Determine the (x, y) coordinate at the center of the cell enclosing the given text.  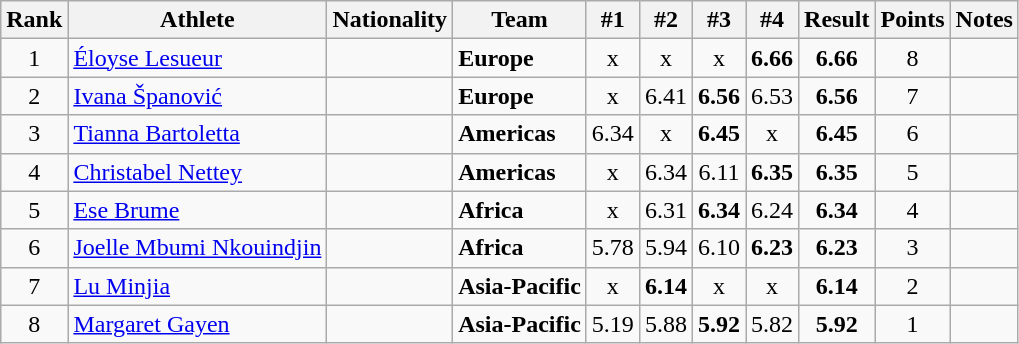
5.94 (666, 248)
Result (837, 20)
5.88 (666, 324)
6.31 (666, 210)
#4 (772, 20)
Margaret Gayen (198, 324)
Christabel Nettey (198, 172)
Tianna Bartoletta (198, 134)
6.41 (666, 96)
Team (520, 20)
Notes (984, 20)
6.24 (772, 210)
Athlete (198, 20)
Lu Minjia (198, 286)
6.10 (718, 248)
5.82 (772, 324)
Ivana Španović (198, 96)
6.11 (718, 172)
Éloyse Lesueur (198, 58)
Points (912, 20)
6.53 (772, 96)
Nationality (390, 20)
#3 (718, 20)
Rank (34, 20)
5.19 (612, 324)
#2 (666, 20)
Joelle Mbumi Nkouindjin (198, 248)
Ese Brume (198, 210)
#1 (612, 20)
5.78 (612, 248)
